Return [x, y] of the center of cell containing provided text 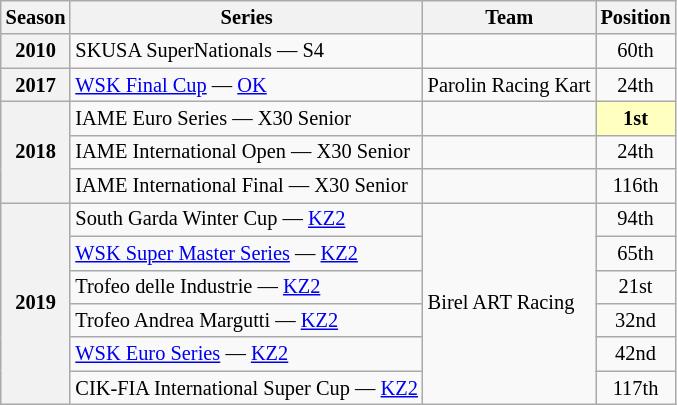
IAME International Final — X30 Senior [246, 186]
Birel ART Racing [510, 303]
IAME Euro Series — X30 Senior [246, 118]
IAME International Open — X30 Senior [246, 152]
21st [636, 287]
32nd [636, 320]
SKUSA SuperNationals — S4 [246, 51]
Season [36, 17]
Parolin Racing Kart [510, 85]
2017 [36, 85]
Series [246, 17]
1st [636, 118]
Position [636, 17]
2019 [36, 303]
60th [636, 51]
94th [636, 219]
65th [636, 253]
116th [636, 186]
CIK-FIA International Super Cup — KZ2 [246, 388]
Team [510, 17]
2010 [36, 51]
42nd [636, 354]
Trofeo delle Industrie — KZ2 [246, 287]
WSK Super Master Series — KZ2 [246, 253]
117th [636, 388]
WSK Euro Series — KZ2 [246, 354]
Trofeo Andrea Margutti — KZ2 [246, 320]
2018 [36, 152]
WSK Final Cup — OK [246, 85]
South Garda Winter Cup — KZ2 [246, 219]
